Determine the (x, y) coordinate at the center of the cell enclosing the given text.  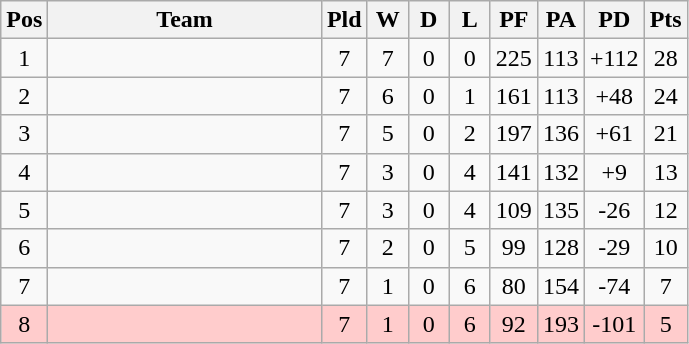
8 (24, 324)
141 (514, 172)
Team (185, 20)
161 (514, 96)
-29 (614, 248)
12 (666, 210)
225 (514, 58)
154 (560, 286)
PA (560, 20)
193 (560, 324)
W (388, 20)
L (470, 20)
-101 (614, 324)
Pos (24, 20)
128 (560, 248)
-74 (614, 286)
+48 (614, 96)
80 (514, 286)
13 (666, 172)
92 (514, 324)
Pts (666, 20)
+112 (614, 58)
-26 (614, 210)
+61 (614, 134)
136 (560, 134)
132 (560, 172)
PF (514, 20)
99 (514, 248)
109 (514, 210)
28 (666, 58)
Pld (344, 20)
197 (514, 134)
D (428, 20)
21 (666, 134)
24 (666, 96)
PD (614, 20)
10 (666, 248)
+9 (614, 172)
135 (560, 210)
